Provide the (x, y) coordinate of the cell's center where the given text is located.  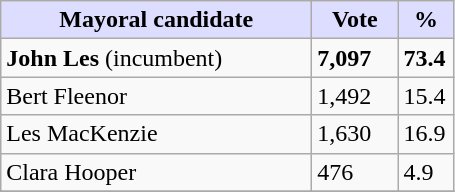
1,492 (355, 96)
John Les (incumbent) (156, 58)
15.4 (426, 96)
4.9 (426, 172)
73.4 (426, 58)
Bert Fleenor (156, 96)
16.9 (426, 134)
Mayoral candidate (156, 20)
1,630 (355, 134)
7,097 (355, 58)
Vote (355, 20)
476 (355, 172)
Les MacKenzie (156, 134)
% (426, 20)
Clara Hooper (156, 172)
